Capture the cell that displays the provided text and extract its [X, Y] central coordinate. 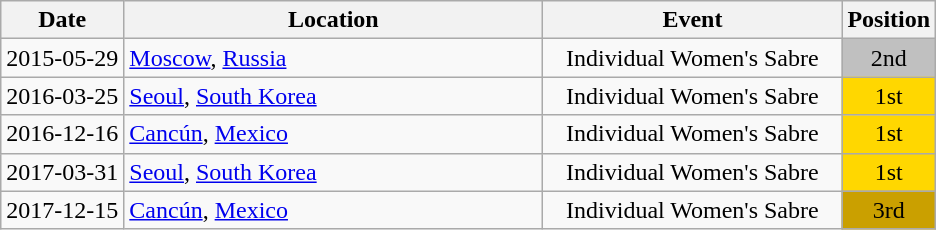
2015-05-29 [62, 58]
Location [334, 20]
Date [62, 20]
Event [692, 20]
2nd [889, 58]
2016-03-25 [62, 96]
2016-12-16 [62, 134]
3rd [889, 210]
2017-03-31 [62, 172]
2017-12-15 [62, 210]
Moscow, Russia [334, 58]
Position [889, 20]
